Determine the [x, y] coordinate at the center of the cell enclosing the given text.  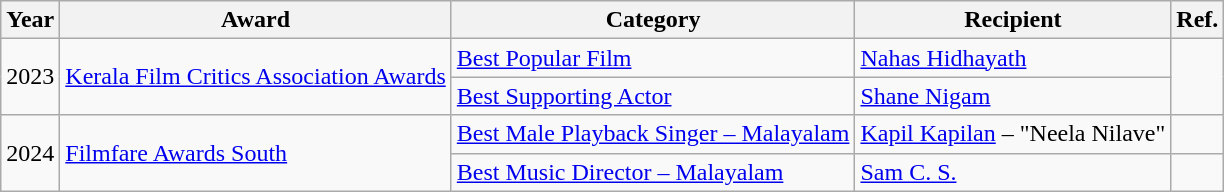
Award [256, 20]
2023 [30, 77]
Best Male Playback Singer – Malayalam [653, 134]
Shane Nigam [1013, 96]
Category [653, 20]
2024 [30, 153]
Nahas Hidhayath [1013, 58]
Sam C. S. [1013, 172]
Filmfare Awards South [256, 153]
Recipient [1013, 20]
Year [30, 20]
Best Music Director – Malayalam [653, 172]
Kerala Film Critics Association Awards [256, 77]
Kapil Kapilan – "Neela Nilave" [1013, 134]
Ref. [1198, 20]
Best Supporting Actor [653, 96]
Best Popular Film [653, 58]
